Locate the cell with the specified text and output its [x, y] center coordinate. 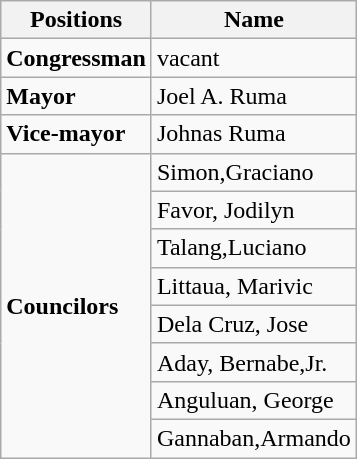
Dela Cruz, Jose [254, 324]
Talang,Luciano [254, 248]
Congressman [76, 58]
Aday, Bernabe,Jr. [254, 362]
Name [254, 20]
Gannaban,Armando [254, 438]
vacant [254, 58]
Councilors [76, 305]
Positions [76, 20]
Johnas Ruma [254, 134]
Mayor [76, 96]
Littaua, Marivic [254, 286]
Favor, Jodilyn [254, 210]
Anguluan, George [254, 400]
Vice-mayor [76, 134]
Joel A. Ruma [254, 96]
Simon,Graciano [254, 172]
